Output the [x, y] coordinate of the center of the cell containing the given text.  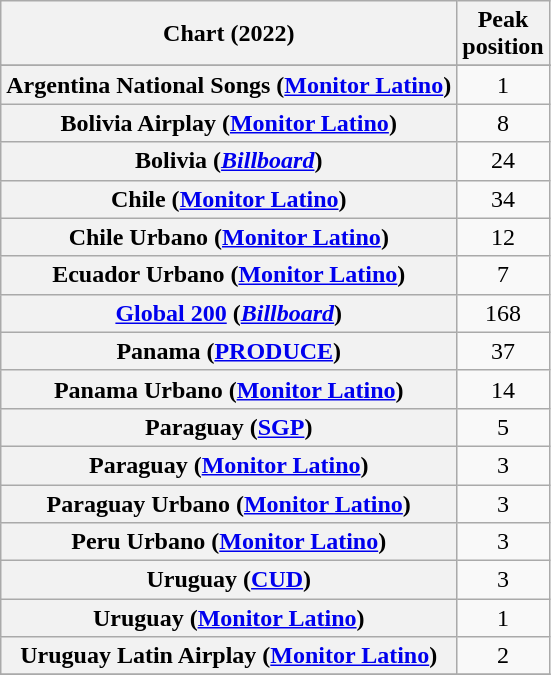
5 [503, 427]
Paraguay Urbano (Monitor Latino) [229, 503]
37 [503, 351]
168 [503, 313]
Paraguay (SGP) [229, 427]
Peakposition [503, 34]
Chile (Monitor Latino) [229, 199]
Bolivia Airplay (Monitor Latino) [229, 123]
2 [503, 656]
Chart (2022) [229, 34]
Global 200 (Billboard) [229, 313]
12 [503, 237]
7 [503, 275]
34 [503, 199]
Uruguay (Monitor Latino) [229, 618]
Ecuador Urbano (Monitor Latino) [229, 275]
Panama (PRODUCE) [229, 351]
14 [503, 389]
Panama Urbano (Monitor Latino) [229, 389]
Argentina National Songs (Monitor Latino) [229, 85]
24 [503, 161]
Chile Urbano (Monitor Latino) [229, 237]
Peru Urbano (Monitor Latino) [229, 542]
Uruguay (CUD) [229, 580]
Bolivia (Billboard) [229, 161]
8 [503, 123]
Uruguay Latin Airplay (Monitor Latino) [229, 656]
Paraguay (Monitor Latino) [229, 465]
